Determine the (x, y) coordinate at the center of the cell enclosing the given text.  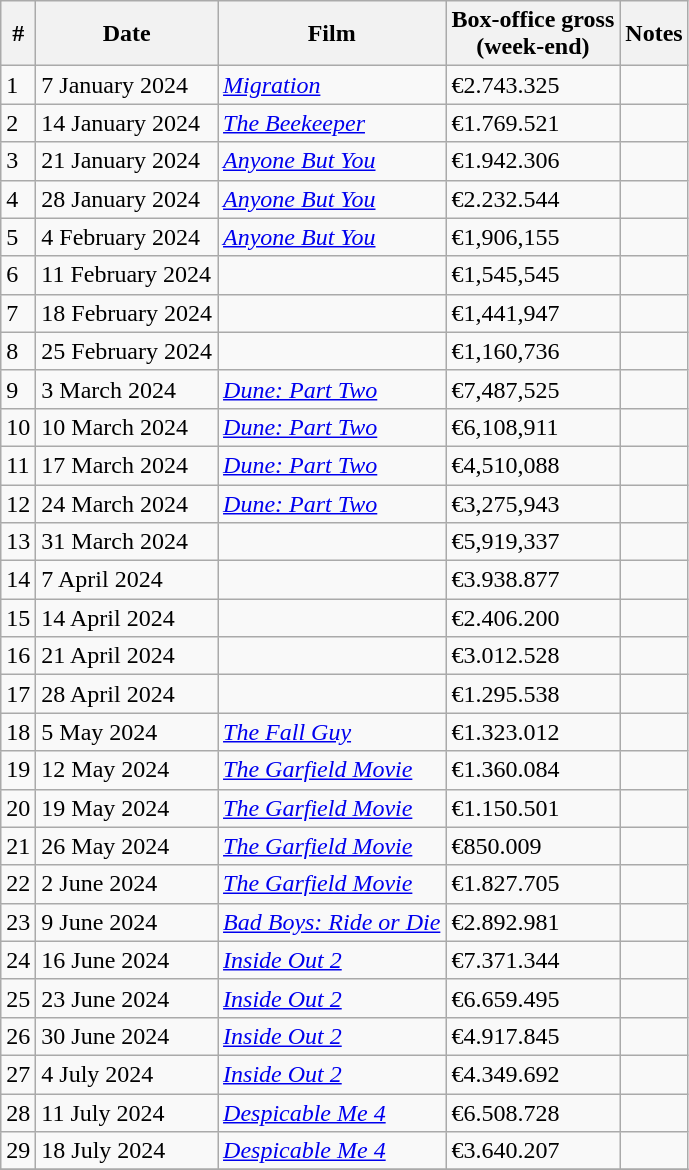
€6,108,911 (533, 427)
20 (18, 808)
23 (18, 922)
5 (18, 237)
€6.508.728 (533, 1113)
16 June 2024 (127, 960)
Notes (654, 34)
26 May 2024 (127, 846)
# (18, 34)
€7,487,525 (533, 389)
18 February 2024 (127, 313)
€6.659.495 (533, 998)
€1.323.012 (533, 732)
12 May 2024 (127, 770)
4 July 2024 (127, 1074)
9 (18, 389)
9 June 2024 (127, 922)
21 January 2024 (127, 161)
€2.892.981 (533, 922)
Bad Boys: Ride or Die (332, 922)
16 (18, 656)
30 June 2024 (127, 1036)
28 April 2024 (127, 694)
Box-office gross(week-end) (533, 34)
10 March 2024 (127, 427)
Migration (332, 85)
€1,160,736 (533, 351)
8 (18, 351)
10 (18, 427)
€1.942.306 (533, 161)
Date (127, 34)
4 February 2024 (127, 237)
27 (18, 1074)
3 (18, 161)
€1.150.501 (533, 808)
19 May 2024 (127, 808)
4 (18, 199)
14 (18, 580)
28 January 2024 (127, 199)
€1.295.538 (533, 694)
7 April 2024 (127, 580)
14 April 2024 (127, 618)
25 February 2024 (127, 351)
€2.743.325 (533, 85)
€5,919,337 (533, 542)
€4.917.845 (533, 1036)
25 (18, 998)
17 (18, 694)
12 (18, 503)
17 March 2024 (127, 465)
23 June 2024 (127, 998)
€1.769.521 (533, 123)
18 July 2024 (127, 1151)
6 (18, 275)
€4.349.692 (533, 1074)
7 (18, 313)
2 (18, 123)
€7.371.344 (533, 960)
The Beekeeper (332, 123)
€2.232.544 (533, 199)
3 March 2024 (127, 389)
7 January 2024 (127, 85)
€1.827.705 (533, 884)
11 February 2024 (127, 275)
15 (18, 618)
Film (332, 34)
€1,441,947 (533, 313)
€2.406.200 (533, 618)
€1,906,155 (533, 237)
24 (18, 960)
€3.012.528 (533, 656)
2 June 2024 (127, 884)
1 (18, 85)
€3.640.207 (533, 1151)
22 (18, 884)
21 April 2024 (127, 656)
26 (18, 1036)
€850.009 (533, 846)
24 March 2024 (127, 503)
€1.360.084 (533, 770)
The Fall Guy (332, 732)
€3.938.877 (533, 580)
28 (18, 1113)
11 July 2024 (127, 1113)
21 (18, 846)
€4,510,088 (533, 465)
19 (18, 770)
13 (18, 542)
11 (18, 465)
18 (18, 732)
31 March 2024 (127, 542)
14 January 2024 (127, 123)
5 May 2024 (127, 732)
29 (18, 1151)
€3,275,943 (533, 503)
€1,545,545 (533, 275)
